Pinpoint the cell where the given text exists, returning its (x, y) midpoint coordinate. 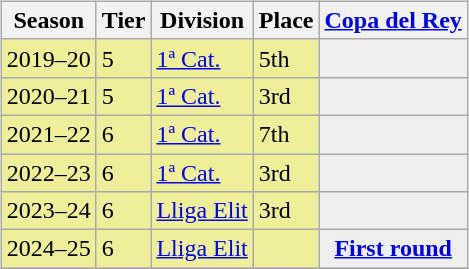
5th (286, 58)
Tier (124, 20)
2019–20 (48, 58)
Season (48, 20)
2022–23 (48, 173)
2021–22 (48, 134)
Copa del Rey (393, 20)
Place (286, 20)
7th (286, 134)
2023–24 (48, 211)
2024–25 (48, 249)
2020–21 (48, 96)
First round (393, 249)
Division (202, 20)
